Provide the (x, y) coordinate of the cell's center where the given text is located.  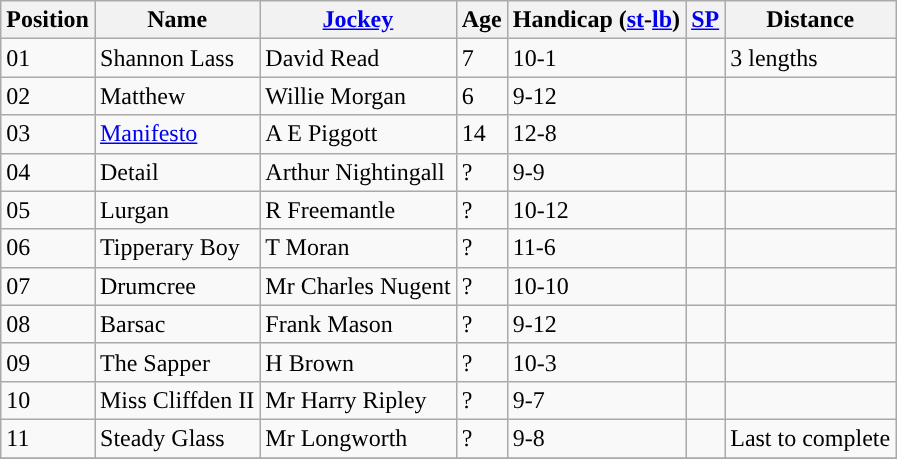
Age (482, 20)
10-10 (596, 286)
6 (482, 96)
Willie Morgan (358, 96)
10 (48, 400)
7 (482, 58)
SP (706, 20)
H Brown (358, 362)
06 (48, 248)
Distance (810, 20)
Barsac (176, 324)
9-7 (596, 400)
9-8 (596, 438)
Detail (176, 172)
Steady Glass (176, 438)
Arthur Nightingall (358, 172)
09 (48, 362)
A E Piggott (358, 134)
Manifesto (176, 134)
14 (482, 134)
Shannon Lass (176, 58)
Mr Charles Nugent (358, 286)
Lurgan (176, 210)
Handicap (st-lb) (596, 20)
Name (176, 20)
Frank Mason (358, 324)
Position (48, 20)
Drumcree (176, 286)
The Sapper (176, 362)
08 (48, 324)
05 (48, 210)
03 (48, 134)
3 lengths (810, 58)
Jockey (358, 20)
10-1 (596, 58)
Matthew (176, 96)
07 (48, 286)
Mr Harry Ripley (358, 400)
Last to complete (810, 438)
12-8 (596, 134)
Miss Cliffden II (176, 400)
10-12 (596, 210)
Mr Longworth (358, 438)
David Read (358, 58)
R Freemantle (358, 210)
10-3 (596, 362)
04 (48, 172)
11 (48, 438)
9-9 (596, 172)
01 (48, 58)
02 (48, 96)
T Moran (358, 248)
Tipperary Boy (176, 248)
11-6 (596, 248)
